Determine the (x, y) coordinate at the center of the cell enclosing the given text.  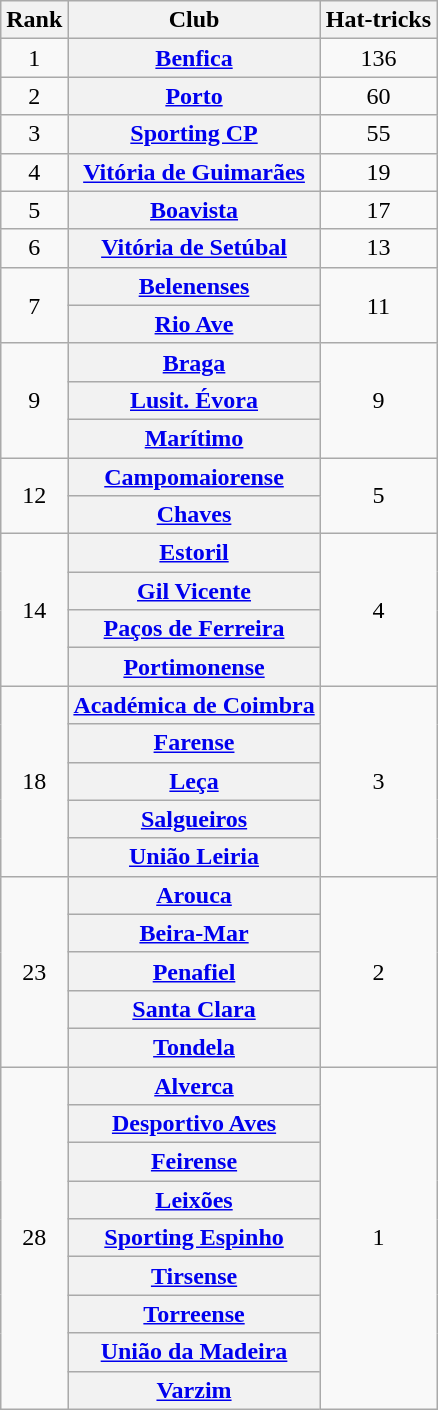
Chaves (194, 515)
Académica de Coimbra (194, 705)
28 (34, 1238)
Sporting Espinho (194, 1238)
Hat-tricks (378, 20)
Penafiel (194, 971)
Lusit. Évora (194, 400)
18 (34, 781)
Gil Vicente (194, 591)
Boavista (194, 210)
Farense (194, 743)
Tondela (194, 1047)
União da Madeira (194, 1352)
11 (378, 305)
União Leiria (194, 857)
Belenenses (194, 286)
12 (34, 496)
Alverca (194, 1085)
Paços de Ferreira (194, 629)
Campomaiorense (194, 477)
Rio Ave (194, 324)
Arouca (194, 895)
Santa Clara (194, 1009)
Sporting CP (194, 134)
55 (378, 134)
Benfica (194, 58)
Estoril (194, 553)
Desportivo Aves (194, 1124)
Tirsense (194, 1276)
Vitória de Setúbal (194, 248)
60 (378, 96)
Portimonense (194, 667)
6 (34, 248)
Leixões (194, 1200)
19 (378, 172)
14 (34, 610)
Vitória de Guimarães (194, 172)
Torreense (194, 1314)
Feirense (194, 1162)
136 (378, 58)
Club (194, 20)
23 (34, 971)
Salgueiros (194, 819)
Varzim (194, 1390)
Porto (194, 96)
7 (34, 305)
17 (378, 210)
Beira-Mar (194, 933)
Leça (194, 781)
Braga (194, 362)
Marítimo (194, 438)
Rank (34, 20)
13 (378, 248)
